Return the [x, y] coordinate for the center point of the cell that contains the specified text.  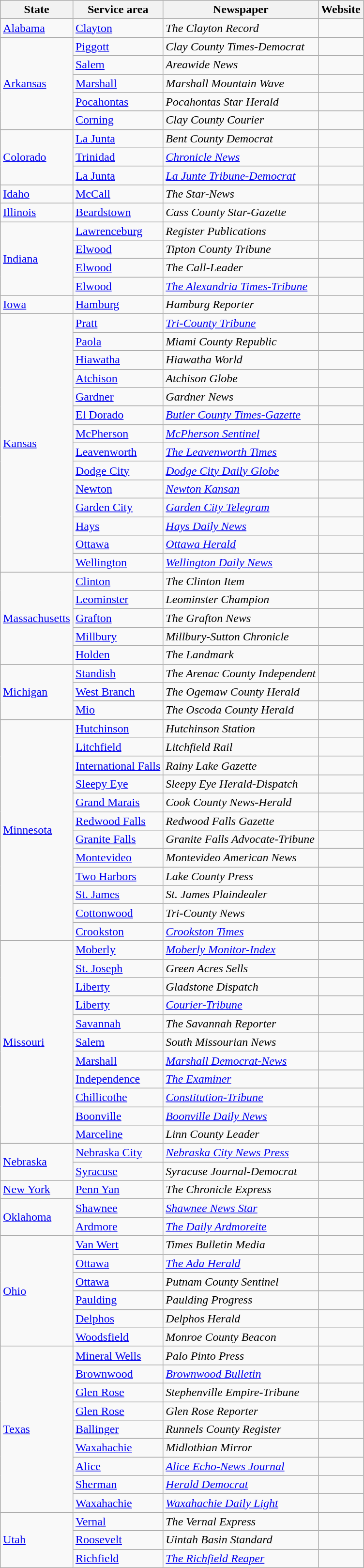
Chronicle News [241, 157]
Hamburg Reporter [241, 305]
Shawnee News Star [241, 1208]
Ohio [37, 1291]
Ottawa Herald [241, 544]
The Richfield Reaper [241, 1558]
Sherman [118, 1485]
Ballinger [118, 1429]
Piggott [118, 47]
Indiana [37, 259]
The Arenac County Independent [241, 673]
Corning [118, 120]
Register Publications [241, 231]
Utah [37, 1540]
West Branch [118, 692]
Standish [118, 673]
Nebraska City [118, 1153]
Butler County Times-Gazette [241, 415]
Marshall Mountain Wave [241, 83]
Newton Kansan [241, 489]
South Missourian News [241, 1042]
Montevideo [118, 858]
Dodge City [118, 470]
Two Harbors [118, 876]
Waxahachie Daily Light [241, 1503]
Alice Echo-News Journal [241, 1466]
Van Wert [118, 1245]
Litchfield [118, 747]
Stephenville Empire-Tribune [241, 1392]
The Grafton News [241, 618]
Sleepy Eye Herald-Dispatch [241, 784]
Crookston [118, 931]
McCall [118, 194]
Mineral Wells [118, 1355]
Illinois [37, 212]
Oklahoma [37, 1217]
Lake County Press [241, 876]
Hamburg [118, 305]
Grand Marais [118, 802]
Montevideo American News [241, 858]
Michigan [37, 692]
Savannah [118, 1024]
Arkansas [37, 83]
Clinton [118, 581]
Hays [118, 526]
Clay County Courier [241, 120]
Nebraska City News Press [241, 1153]
St. James [118, 895]
St. Joseph [118, 968]
Cass County Star-Gazette [241, 212]
Granite Falls Advocate-Tribune [241, 839]
Alice [118, 1466]
Monroe County Beacon [241, 1337]
Rainy Lake Gazette [241, 765]
Clay County Times-Democrat [241, 47]
McPherson Sentinel [241, 434]
Wellington [118, 563]
St. James Plaindealer [241, 895]
El Dorado [118, 415]
Garden City Telegram [241, 507]
Clayton [118, 28]
Independence [118, 1079]
Leominster Champion [241, 600]
Cook County News-Herald [241, 802]
Garden City [118, 507]
The Savannah Reporter [241, 1024]
Gladstone Dispatch [241, 987]
Crookston Times [241, 931]
Moberly Monitor-Index [241, 950]
Service area [118, 10]
Newspaper [241, 10]
Atchison [118, 378]
Courier-Tribune [241, 1005]
La Junte Tribune-Democrat [241, 175]
Tri-County Tribune [241, 323]
Hutchinson [118, 729]
The Daily Ardmoreite [241, 1226]
The Oscoda County Herald [241, 710]
Wellington Daily News [241, 563]
Bent County Democrat [241, 139]
Gardner [118, 397]
Boonville [118, 1116]
State [37, 10]
Paulding [118, 1300]
Linn County Leader [241, 1134]
The Examiner [241, 1079]
Millbury [118, 637]
Constitution-Tribune [241, 1097]
Minnesota [37, 830]
The Star-News [241, 194]
Pocahontas Star Herald [241, 102]
Litchfield Rail [241, 747]
Chillicothe [118, 1097]
The Chronicle Express [241, 1190]
Delphos Herald [241, 1319]
Herald Democrat [241, 1485]
Hiawatha World [241, 360]
Newton [118, 489]
Missouri [37, 1042]
McPherson [118, 434]
Marshall Democrat-News [241, 1060]
Marceline [118, 1134]
Dodge City Daily Globe [241, 470]
The Clinton Item [241, 581]
Granite Falls [118, 839]
Shawnee [118, 1208]
Grafton [118, 618]
Miami County Republic [241, 342]
Runnels County Register [241, 1429]
Pocahontas [118, 102]
Delphos [118, 1319]
Iowa [37, 305]
The Vernal Express [241, 1521]
Leavenworth [118, 452]
Syracuse Journal-Democrat [241, 1171]
Tri-County News [241, 913]
Redwood Falls [118, 821]
Glen Rose Reporter [241, 1411]
Alabama [37, 28]
Mio [118, 710]
Trinidad [118, 157]
Atchison Globe [241, 378]
Hutchinson Station [241, 729]
Boonville Daily News [241, 1116]
Leominster [118, 600]
Green Acres Sells [241, 968]
Moberly [118, 950]
Hiawatha [118, 360]
Brownwood [118, 1374]
Putnam County Sentinel [241, 1282]
Massachusetts [37, 618]
Uintah Basin Standard [241, 1540]
Brownwood Bulletin [241, 1374]
Times Bulletin Media [241, 1245]
Penn Yan [118, 1190]
Midlothian Mirror [241, 1448]
Nebraska [37, 1162]
Texas [37, 1429]
Syracuse [118, 1171]
Redwood Falls Gazette [241, 821]
Idaho [37, 194]
The Landmark [241, 655]
Holden [118, 655]
Beardstown [118, 212]
Tipton County Tribune [241, 249]
Woodsfield [118, 1337]
Website [341, 10]
Kansas [37, 443]
Roosevelt [118, 1540]
Hays Daily News [241, 526]
Cottonwood [118, 913]
Vernal [118, 1521]
Paulding Progress [241, 1300]
Colorado [37, 157]
The Alexandria Times-Tribune [241, 286]
Millbury-Sutton Chronicle [241, 637]
Areawide News [241, 65]
The Ada Herald [241, 1263]
Gardner News [241, 397]
Paola [118, 342]
The Leavenworth Times [241, 452]
New York [37, 1190]
Richfield [118, 1558]
The Ogemaw County Herald [241, 692]
Palo Pinto Press [241, 1355]
The Clayton Record [241, 28]
The Call-Leader [241, 268]
Ardmore [118, 1226]
Sleepy Eye [118, 784]
Lawrenceburg [118, 231]
International Falls [118, 765]
Pratt [118, 323]
